Search for the cell housing the specified text and yield its (x, y) center coordinate. 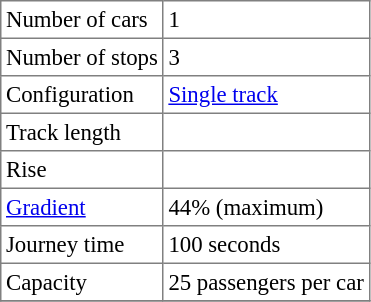
Journey time (82, 245)
Single track (266, 95)
Number of stops (82, 57)
25 passengers per car (266, 282)
Rise (82, 170)
3 (266, 57)
Gradient (82, 207)
100 seconds (266, 245)
Configuration (82, 95)
Track length (82, 132)
Capacity (82, 282)
Number of cars (82, 20)
44% (maximum) (266, 207)
1 (266, 20)
